Detect which cell encompasses the target text, then output its (x, y) center coordinate. 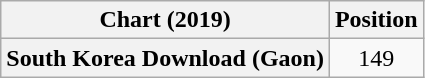
Position (376, 20)
149 (376, 58)
South Korea Download (Gaon) (166, 58)
Chart (2019) (166, 20)
